Determine the (x, y) coordinate at the center of the cell enclosing the given text.  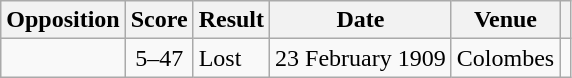
Result (231, 20)
Colombes (505, 58)
Venue (505, 20)
5–47 (159, 58)
Date (361, 20)
Lost (231, 58)
Score (159, 20)
23 February 1909 (361, 58)
Opposition (63, 20)
